Locate the cell with the specified text and output its (x, y) center coordinate. 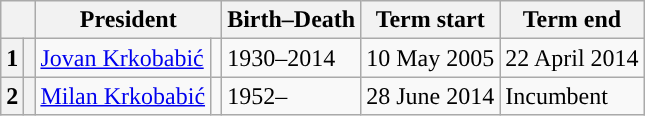
1930–2014 (292, 58)
22 April 2014 (572, 58)
Jovan Krkobabić (123, 58)
Incumbent (572, 96)
28 June 2014 (430, 96)
1 (12, 58)
Term end (572, 20)
Milan Krkobabić (123, 96)
President (128, 20)
2 (12, 96)
Term start (430, 20)
1952– (292, 96)
Birth–Death (292, 20)
10 May 2005 (430, 58)
